Provide the (x, y) coordinate of the cell's center where the given text is located.  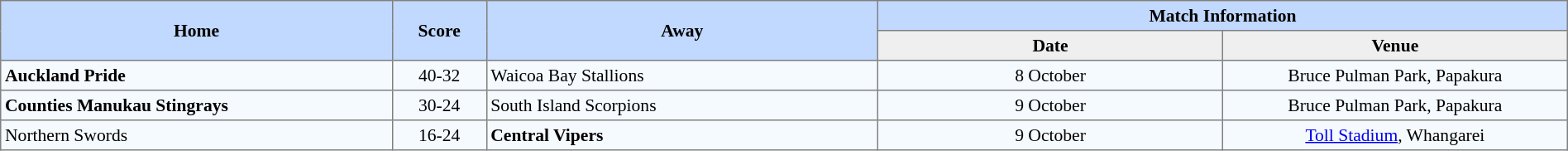
Auckland Pride (197, 75)
Date (1050, 46)
Away (682, 31)
40-32 (439, 75)
30-24 (439, 105)
Toll Stadium, Whangarei (1394, 135)
Venue (1394, 46)
South Island Scorpions (682, 105)
Waicoa Bay Stallions (682, 75)
Central Vipers (682, 135)
Counties Manukau Stingrays (197, 105)
Score (439, 31)
Match Information (1223, 16)
Northern Swords (197, 135)
Home (197, 31)
8 October (1050, 75)
16-24 (439, 135)
